For the text-containing cell, return its midpoint in [X, Y] coordinate format. 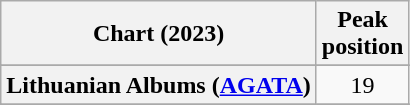
19 [362, 85]
Chart (2023) [159, 34]
Peakposition [362, 34]
Lithuanian Albums (AGATA) [159, 85]
